Return (X, Y) of the center of cell containing provided text 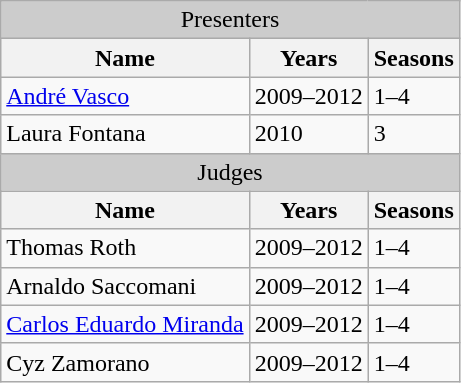
Carlos Eduardo Miranda (125, 324)
3 (414, 134)
Arnaldo Saccomani (125, 286)
Laura Fontana (125, 134)
Judges (230, 172)
2010 (308, 134)
André Vasco (125, 96)
Cyz Zamorano (125, 362)
Presenters (230, 20)
Thomas Roth (125, 248)
